Identify which cell holds the provided text, then report its [X, Y] central coordinate. 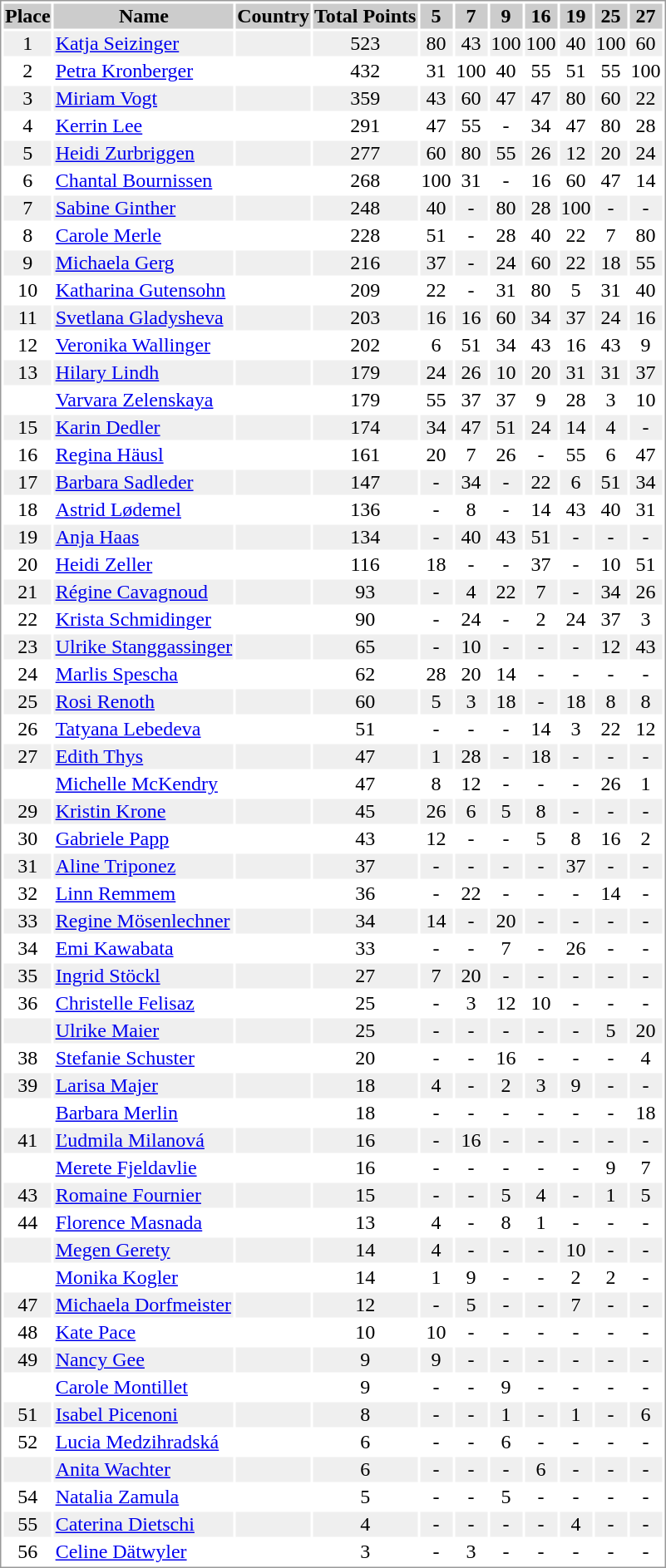
Barbara Sadleder [144, 483]
291 [364, 125]
Christelle Felisaz [144, 1003]
268 [364, 180]
203 [364, 318]
56 [27, 1551]
48 [27, 1332]
Emi Kawabata [144, 948]
Country [274, 16]
Place [27, 16]
30 [27, 838]
Varvara Zelenskaya [144, 400]
Ulrike Maier [144, 1031]
39 [27, 1086]
62 [364, 674]
359 [364, 99]
65 [364, 647]
Regina Häusl [144, 455]
44 [27, 1222]
29 [27, 812]
Veronika Wallinger [144, 345]
Kate Pace [144, 1332]
Chantal Bournissen [144, 180]
Regine Mösenlechner [144, 922]
432 [364, 71]
202 [364, 345]
523 [364, 44]
23 [27, 647]
277 [364, 154]
216 [364, 263]
Merete Fjeldavlie [144, 1167]
Michaela Dorfmeister [144, 1305]
Edith Thys [144, 757]
11 [27, 318]
Heidi Zurbriggen [144, 154]
Barbara Merlin [144, 1113]
Isabel Picenoni [144, 1415]
Katja Seizinger [144, 44]
49 [27, 1360]
Megen Gerety [144, 1251]
Celine Dätwyler [144, 1551]
Sabine Ginther [144, 209]
Lucia Medzihradská [144, 1442]
Heidi Zeller [144, 564]
248 [364, 209]
Astrid Lødemel [144, 509]
Michelle McKendry [144, 784]
Kerrin Lee [144, 125]
Anja Haas [144, 538]
Svetlana Gladysheva [144, 318]
174 [364, 428]
Régine Cavagnoud [144, 592]
228 [364, 235]
Krista Schmidinger [144, 619]
Marlis Spescha [144, 674]
90 [364, 619]
Natalia Zamula [144, 1497]
38 [27, 1058]
93 [364, 592]
116 [364, 564]
Aline Triponez [144, 867]
161 [364, 455]
Carole Merle [144, 235]
41 [27, 1141]
Total Points [364, 16]
136 [364, 509]
45 [364, 812]
Caterina Dietschi [144, 1525]
Kristin Krone [144, 812]
Anita Wachter [144, 1470]
Michaela Gerg [144, 263]
Ulrike Stanggassinger [144, 647]
147 [364, 483]
Stefanie Schuster [144, 1058]
Hilary Lindh [144, 373]
Monika Kogler [144, 1277]
Larisa Majer [144, 1086]
Tatyana Lebedeva [144, 729]
209 [364, 290]
Ingrid Stöckl [144, 976]
17 [27, 483]
Gabriele Papp [144, 838]
Rosi Renoth [144, 702]
21 [27, 592]
Miriam Vogt [144, 99]
Katharina Gutensohn [144, 290]
Linn Remmem [144, 893]
Name [144, 16]
Petra Kronberger [144, 71]
54 [27, 1497]
Ľudmila Milanová [144, 1141]
35 [27, 976]
Karin Dedler [144, 428]
Nancy Gee [144, 1360]
32 [27, 893]
Romaine Fournier [144, 1196]
Carole Montillet [144, 1387]
Florence Masnada [144, 1222]
52 [27, 1442]
134 [364, 538]
